From the cell containing the given text, extract its center point as [X, Y] coordinate. 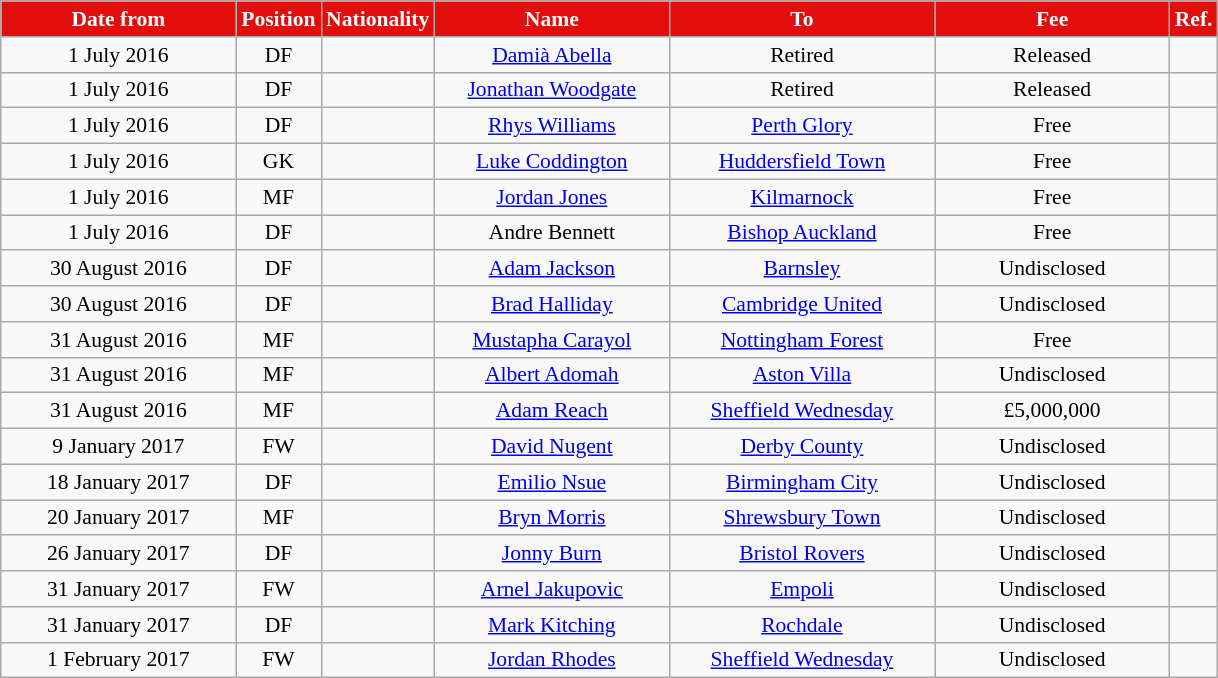
Andre Bennett [552, 233]
Bishop Auckland [802, 233]
Cambridge United [802, 304]
Bristol Rovers [802, 554]
Nationality [378, 19]
Arnel Jakupovic [552, 589]
Brad Halliday [552, 304]
Adam Reach [552, 411]
David Nugent [552, 447]
20 January 2017 [118, 518]
Derby County [802, 447]
To [802, 19]
Damià Abella [552, 55]
Rhys Williams [552, 126]
Huddersfield Town [802, 162]
9 January 2017 [118, 447]
Luke Coddington [552, 162]
Adam Jackson [552, 269]
Kilmarnock [802, 197]
Albert Adomah [552, 375]
Jonathan Woodgate [552, 90]
1 February 2017 [118, 660]
GK [278, 162]
Jordan Rhodes [552, 660]
Barnsley [802, 269]
Birmingham City [802, 482]
26 January 2017 [118, 554]
Jonny Burn [552, 554]
Ref. [1194, 19]
Perth Glory [802, 126]
Position [278, 19]
Bryn Morris [552, 518]
Emilio Nsue [552, 482]
Aston Villa [802, 375]
Date from [118, 19]
Shrewsbury Town [802, 518]
Mark Kitching [552, 625]
Empoli [802, 589]
Nottingham Forest [802, 340]
18 January 2017 [118, 482]
Jordan Jones [552, 197]
Name [552, 19]
Mustapha Carayol [552, 340]
£5,000,000 [1052, 411]
Rochdale [802, 625]
Fee [1052, 19]
